Pinpoint the cell where the given text exists, returning its (x, y) midpoint coordinate. 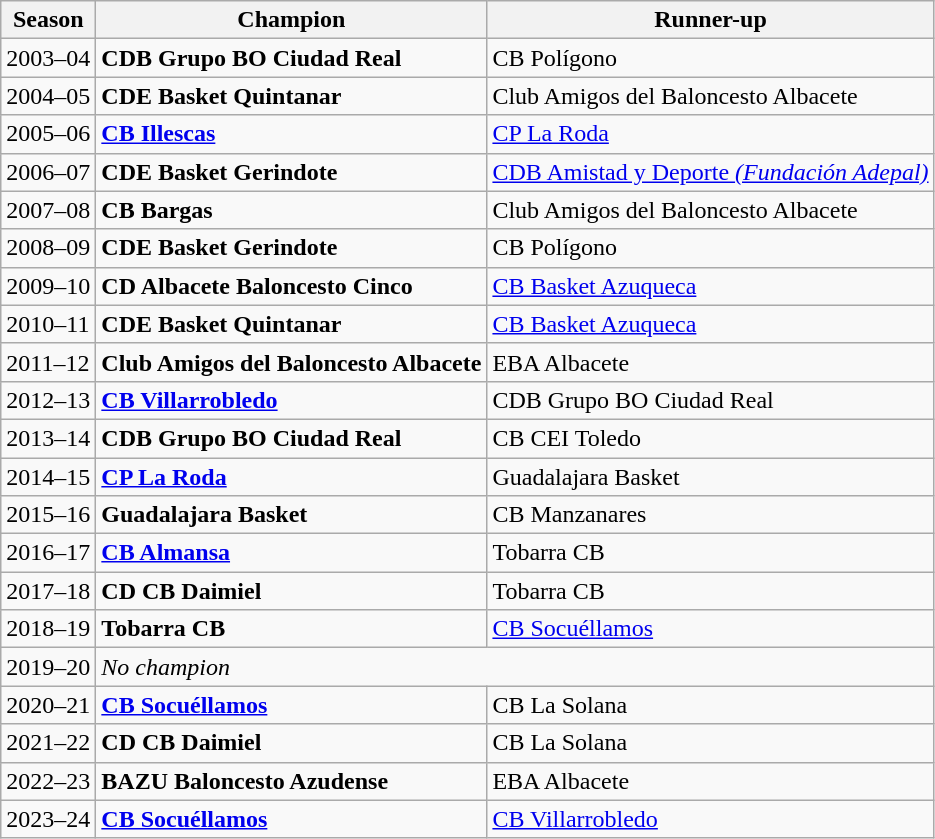
2005–06 (48, 134)
2006–07 (48, 172)
2015–16 (48, 515)
2020–21 (48, 705)
CB Almansa (292, 553)
Season (48, 20)
CD Albacete Baloncesto Cinco (292, 286)
2021–22 (48, 743)
CB Bargas (292, 210)
Runner-up (710, 20)
2018–19 (48, 629)
2019–20 (48, 667)
2011–12 (48, 362)
2004–05 (48, 96)
2003–04 (48, 58)
2012–13 (48, 400)
CB Manzanares (710, 515)
No champion (515, 667)
2017–18 (48, 591)
BAZU Baloncesto Azudense (292, 781)
2008–09 (48, 248)
CB CEI Toledo (710, 438)
CDB Amistad y Deporte (Fundación Adepal) (710, 172)
2023–24 (48, 819)
CB Illescas (292, 134)
2016–17 (48, 553)
2014–15 (48, 477)
2013–14 (48, 438)
2009–10 (48, 286)
Champion (292, 20)
2007–08 (48, 210)
2022–23 (48, 781)
2010–11 (48, 324)
